Return [X, Y] of the center of cell containing provided text 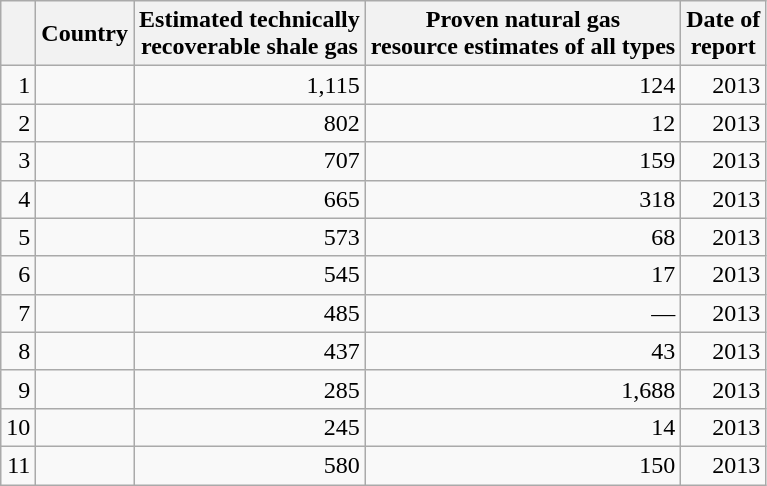
1,115 [250, 85]
7 [18, 313]
6 [18, 275]
10 [18, 427]
707 [250, 161]
1 [18, 85]
Estimated technically recoverable shale gas [250, 34]
150 [522, 465]
12 [522, 123]
245 [250, 427]
Country [85, 34]
9 [18, 389]
4 [18, 199]
Date of report [724, 34]
802 [250, 123]
2 [18, 123]
43 [522, 351]
573 [250, 237]
17 [522, 275]
665 [250, 199]
— [522, 313]
68 [522, 237]
5 [18, 237]
8 [18, 351]
11 [18, 465]
318 [522, 199]
580 [250, 465]
437 [250, 351]
3 [18, 161]
159 [522, 161]
545 [250, 275]
285 [250, 389]
Proven natural gas resource estimates of all types [522, 34]
124 [522, 85]
14 [522, 427]
1,688 [522, 389]
485 [250, 313]
